Pinpoint the cell where the given text exists, returning its (X, Y) midpoint coordinate. 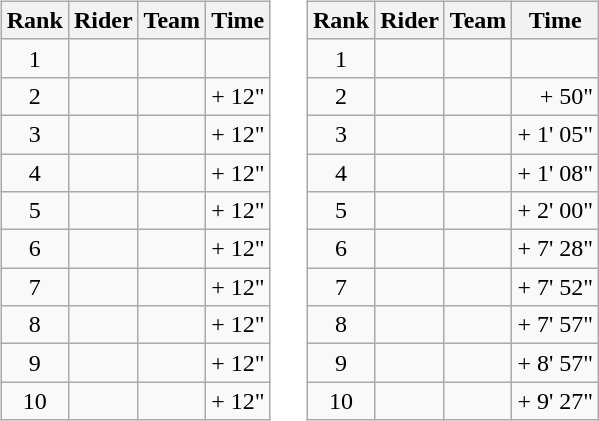
+ 2' 00" (556, 211)
+ 9' 27" (556, 401)
+ 7' 52" (556, 287)
+ 7' 28" (556, 249)
+ 1' 05" (556, 134)
+ 7' 57" (556, 325)
+ 50" (556, 96)
+ 8' 57" (556, 363)
+ 1' 08" (556, 173)
